Identify which cell holds the provided text, then report its (x, y) central coordinate. 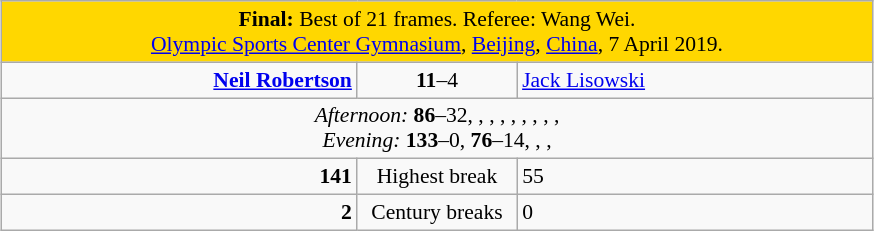
0 (694, 213)
2 (180, 213)
Century breaks (437, 213)
55 (694, 177)
Final: Best of 21 frames. Referee: Wang Wei.Olympic Sports Center Gymnasium, Beijing, China, 7 April 2019. (437, 32)
Neil Robertson (180, 80)
11–4 (437, 80)
Afternoon: 86–32, , , , , , , , , Evеning: 133–0, 76–14, , , (437, 128)
Highest break (437, 177)
Jack Lisowski (694, 80)
141 (180, 177)
